Detect which cell encompasses the target text, then output its [x, y] center coordinate. 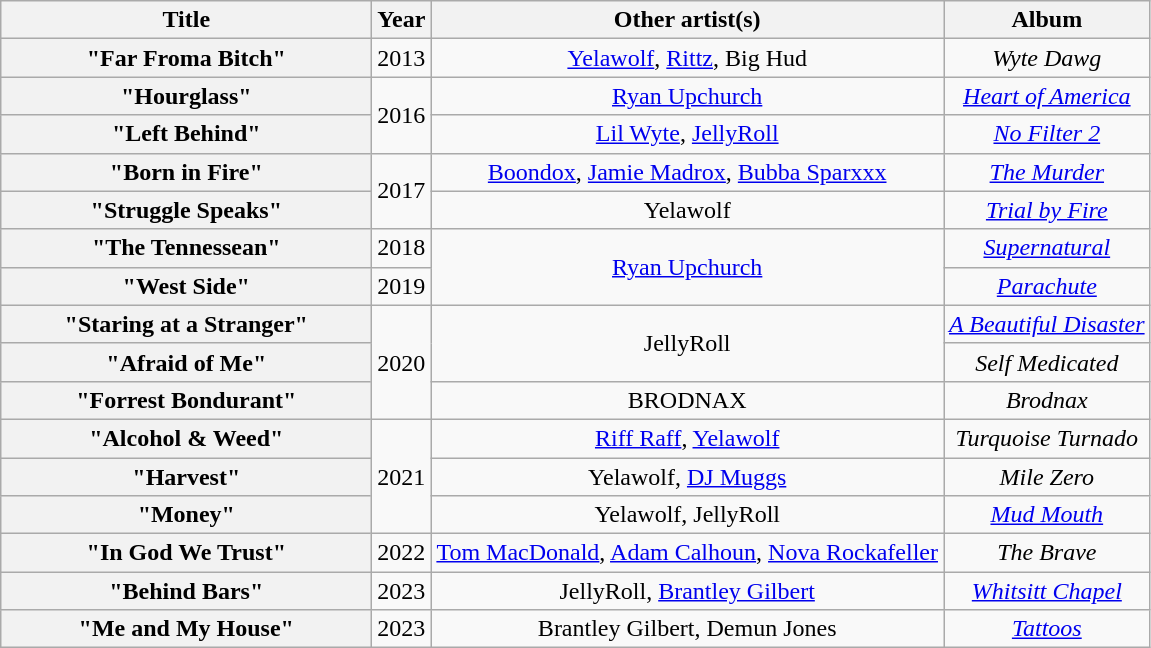
"Staring at a Stranger" [186, 324]
Album [1048, 20]
2022 [402, 553]
The Murder [1048, 172]
Tom MacDonald, Adam Calhoun, Nova Rockafeller [688, 553]
Trial by Fire [1048, 210]
Heart of America [1048, 96]
"Harvest" [186, 477]
Turquoise Turnado [1048, 438]
2021 [402, 476]
The Brave [1048, 553]
2016 [402, 115]
"Far Froma Bitch" [186, 58]
BRODNAX [688, 400]
2017 [402, 191]
"Born in Fire" [186, 172]
Yelawolf, DJ Muggs [688, 477]
"Left Behind" [186, 134]
2018 [402, 248]
"West Side" [186, 286]
"Behind Bars" [186, 591]
JellyRoll, Brantley Gilbert [688, 591]
"Hourglass" [186, 96]
"Forrest Bondurant" [186, 400]
"Afraid of Me" [186, 362]
Whitsitt Chapel [1048, 591]
"Me and My House" [186, 629]
2013 [402, 58]
Yelawolf, JellyRoll [688, 515]
Year [402, 20]
Riff Raff, Yelawolf [688, 438]
2019 [402, 286]
Other artist(s) [688, 20]
Title [186, 20]
Brantley Gilbert, Demun Jones [688, 629]
Tattoos [1048, 629]
JellyRoll [688, 343]
Supernatural [1048, 248]
Lil Wyte, JellyRoll [688, 134]
"Alcohol & Weed" [186, 438]
2020 [402, 362]
"Money" [186, 515]
A Beautiful Disaster [1048, 324]
Yelawolf, Rittz, Big Hud [688, 58]
Brodnax [1048, 400]
Wyte Dawg [1048, 58]
Yelawolf [688, 210]
"The Tennessean" [186, 248]
"In God We Trust" [186, 553]
Mud Mouth [1048, 515]
No Filter 2 [1048, 134]
Boondox, Jamie Madrox, Bubba Sparxxx [688, 172]
Parachute [1048, 286]
Mile Zero [1048, 477]
"Struggle Speaks" [186, 210]
Self Medicated [1048, 362]
